Search for the cell housing the specified text and yield its [X, Y] center coordinate. 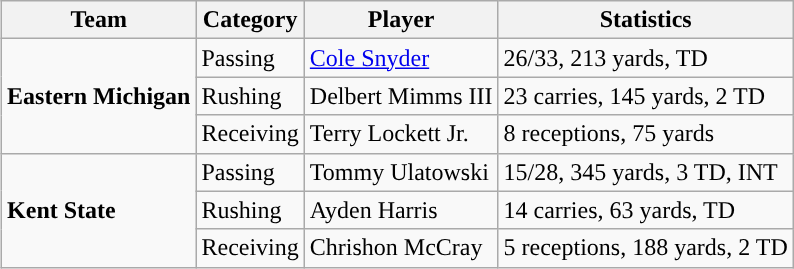
Cole Snyder [401, 58]
Eastern Michigan [99, 96]
Statistics [646, 20]
Kent State [99, 210]
15/28, 345 yards, 3 TD, INT [646, 172]
Terry Lockett Jr. [401, 134]
8 receptions, 75 yards [646, 134]
Team [99, 20]
Tommy Ulatowski [401, 172]
23 carries, 145 yards, 2 TD [646, 96]
Category [250, 20]
26/33, 213 yards, TD [646, 58]
Delbert Mimms III [401, 96]
Ayden Harris [401, 210]
5 receptions, 188 yards, 2 TD [646, 248]
Chrishon McCray [401, 248]
14 carries, 63 yards, TD [646, 210]
Player [401, 20]
